Extract the (x, y) coordinate from the center of the cell holding the provided text.  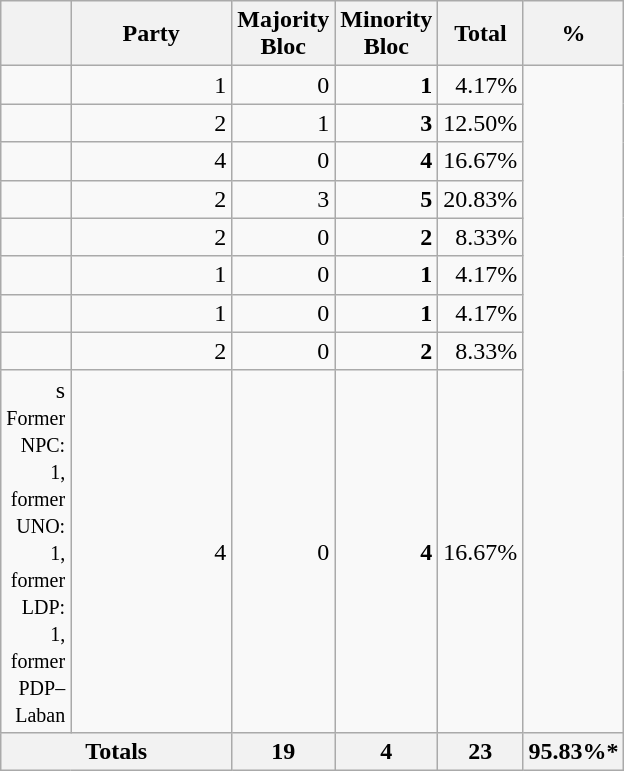
sFormer NPC: 1, former UNO: 1, former LDP: 1, former PDP–Laban (36, 551)
19 (284, 751)
12.50% (480, 123)
5 (386, 199)
Totals (116, 751)
20.83% (480, 199)
95.83%* (574, 751)
% (574, 34)
MinorityBloc (386, 34)
23 (480, 751)
MajorityBloc (284, 34)
Party (152, 34)
Total (480, 34)
